Identify which cell holds the provided text, then report its (X, Y) central coordinate. 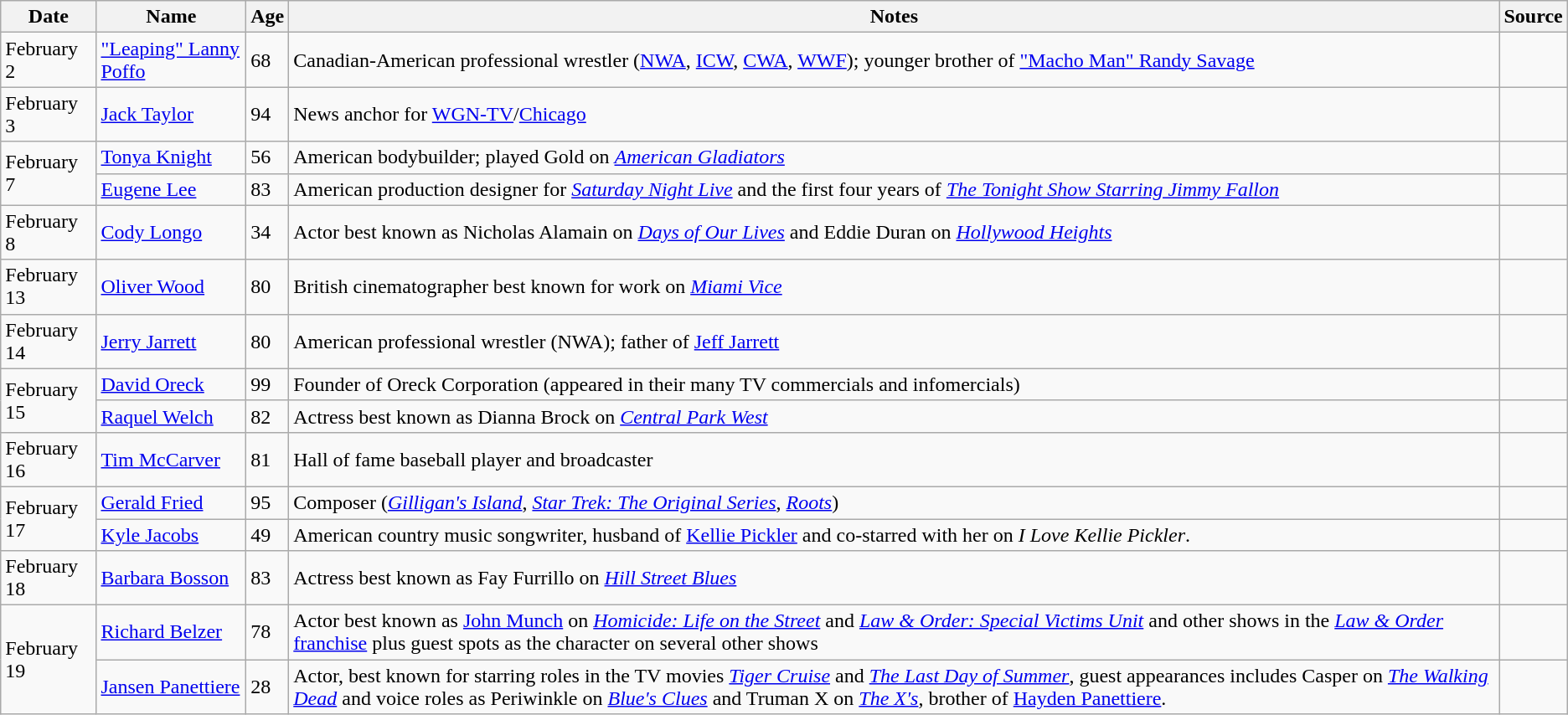
Composer (Gilligan's Island, Star Trek: The Original Series, Roots) (895, 502)
British cinematographer best known for work on Miami Vice (895, 286)
28 (268, 687)
99 (268, 384)
"Leaping" Lanny Poffo (171, 60)
February 13 (49, 286)
Oliver Wood (171, 286)
56 (268, 157)
Cody Longo (171, 233)
49 (268, 535)
Kyle Jacobs (171, 535)
David Oreck (171, 384)
February 19 (49, 660)
Founder of Oreck Corporation (appeared in their many TV commercials and infomercials) (895, 384)
Age (268, 17)
February 17 (49, 518)
Actress best known as Dianna Brock on Central Park West (895, 416)
Source (1533, 17)
Tonya Knight (171, 157)
Notes (895, 17)
Tim McCarver (171, 459)
Gerald Fried (171, 502)
94 (268, 114)
February 2 (49, 60)
American professional wrestler (NWA); father of Jeff Jarrett (895, 342)
Eugene Lee (171, 189)
Jack Taylor (171, 114)
Date (49, 17)
American country music songwriter, husband of Kellie Pickler and co-starred with her on I Love Kellie Pickler. (895, 535)
Canadian-American professional wrestler (NWA, ICW, CWA, WWF); younger brother of "Macho Man" Randy Savage (895, 60)
Richard Belzer (171, 633)
February 18 (49, 578)
February 3 (49, 114)
February 14 (49, 342)
34 (268, 233)
February 16 (49, 459)
95 (268, 502)
February 15 (49, 400)
News anchor for WGN-TV/Chicago (895, 114)
Name (171, 17)
Hall of fame baseball player and broadcaster (895, 459)
68 (268, 60)
82 (268, 416)
February 8 (49, 233)
81 (268, 459)
American bodybuilder; played Gold on American Gladiators (895, 157)
Barbara Bosson (171, 578)
Raquel Welch (171, 416)
American production designer for Saturday Night Live and the first four years of The Tonight Show Starring Jimmy Fallon (895, 189)
78 (268, 633)
Actor best known as Nicholas Alamain on Days of Our Lives and Eddie Duran on Hollywood Heights (895, 233)
Jansen Panettiere (171, 687)
Actress best known as Fay Furrillo on Hill Street Blues (895, 578)
February 7 (49, 173)
Jerry Jarrett (171, 342)
